Extract the (X, Y) coordinate from the center of the cell holding the provided text.  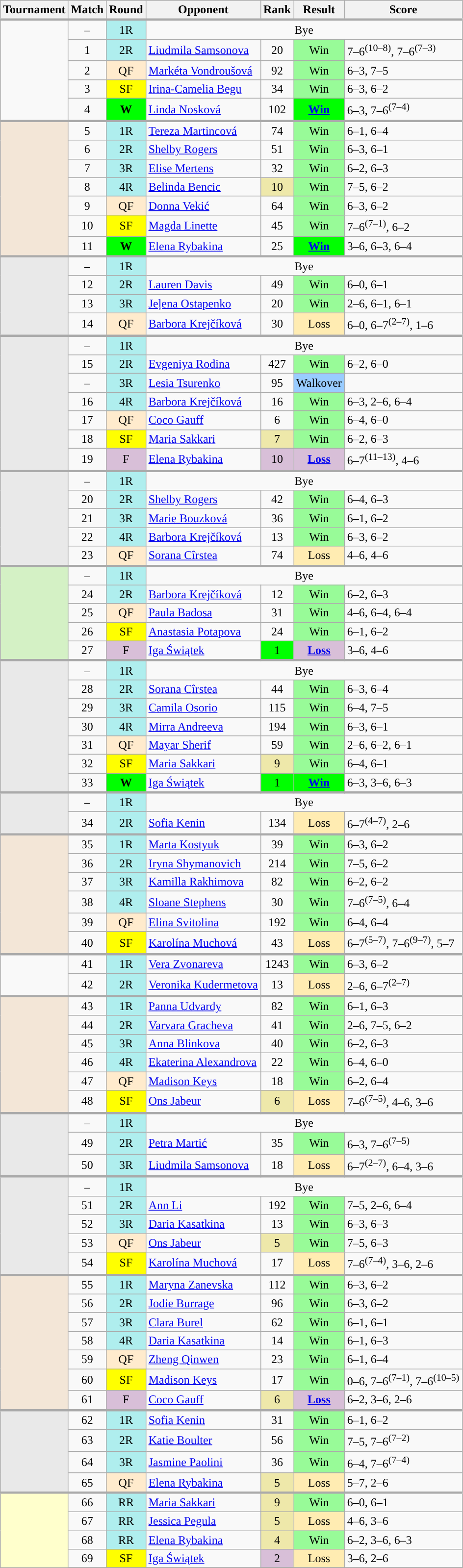
4–6, 4–6 (403, 556)
Sloane Stephens (203, 902)
0–6, 7–6(7–1), 7–6(10–5) (403, 1380)
50 (87, 1165)
7–6(7–4), 3–6, 2–6 (403, 1264)
Tereza Martincová (203, 131)
Linda Nosková (203, 110)
Maryna Zanevska (203, 1285)
6–1, 6–1 (403, 1322)
Jasmine Paolini (203, 1462)
38 (87, 902)
63 (87, 1441)
7–5, 2–6, 6–4 (403, 1205)
Kamilla Rakhimova (203, 882)
58 (87, 1340)
Jodie Burrage (203, 1303)
Mirra Andreeva (203, 727)
Varvara Gracheva (203, 1025)
7–6(7–5), 6–4 (403, 902)
6–3, 6–3 (403, 1224)
5–7, 2–6 (403, 1483)
Round (126, 10)
4–6, 3–6 (403, 1521)
Katie Boulter (203, 1441)
21 (87, 518)
92 (277, 70)
Belinda Bencic (203, 187)
11 (87, 247)
6–3, 7–5 (403, 70)
6–2, 6–0 (403, 364)
Ann Li (203, 1205)
Iryna Shymanovich (203, 863)
3 (87, 89)
102 (277, 110)
66 (87, 1502)
Zheng Qinwen (203, 1359)
19 (87, 459)
6–2, 6–4 (403, 1081)
Anastasia Potapova (203, 632)
6–2, 3–6, 2–6 (403, 1400)
Ekaterina Alexandrova (203, 1062)
6–3, 2–6, 6–4 (403, 402)
Magda Linette (203, 226)
57 (87, 1322)
6–7(5–7), 7–6(9–7), 5–7 (403, 943)
Markéta Vondroušová (203, 70)
134 (277, 823)
2–6, 6–7(2–7) (403, 985)
7–6(10–8), 7–6(7–3) (403, 50)
60 (87, 1380)
33 (87, 783)
47 (87, 1081)
Clara Burel (203, 1322)
6–3, 6–4 (403, 689)
53 (87, 1243)
194 (277, 727)
96 (277, 1303)
6–7(4–7), 2–6 (403, 823)
46 (87, 1062)
Jessica Pegula (203, 1521)
112 (277, 1285)
8 (87, 187)
95 (277, 383)
6–2, 3–6, 6–3 (403, 1540)
427 (277, 364)
2–6, 7–5, 6–2 (403, 1025)
6–4, 6–3 (403, 500)
Elina Svitolina (203, 922)
7–6(7–5), 4–6, 3–6 (403, 1102)
6–4, 7–5 (403, 708)
6–7(11–13), 4–6 (403, 459)
Irina-Camelia Begu (203, 89)
Match (87, 10)
27 (87, 651)
Donna Vekić (203, 205)
3–6, 6–3, 6–4 (403, 247)
26 (87, 632)
Vera Zvonareva (203, 964)
Jeļena Ostapenko (203, 303)
Result (319, 10)
3–6, 4–6 (403, 651)
115 (277, 708)
15 (87, 364)
214 (277, 863)
Panna Udvardy (203, 1006)
6–0, 6–7(2–7), 1–6 (403, 324)
7–5, 6–3 (403, 1243)
Elise Mertens (203, 168)
29 (87, 708)
68 (87, 1540)
Walkover (319, 383)
55 (87, 1285)
6–4, 6–1 (403, 764)
Veronika Kudermetova (203, 985)
7–6(7–1), 6–2 (403, 226)
7–5, 7–6(7–2) (403, 1441)
6–7(2–7), 6–4, 3–6 (403, 1165)
3–6, 2–6 (403, 1559)
Rank (277, 10)
48 (87, 1102)
Paula Badosa (203, 613)
28 (87, 689)
2–6, 6–2, 6–1 (403, 745)
Mayar Sherif (203, 745)
Camila Osorio (203, 708)
Petra Martić (203, 1143)
52 (87, 1224)
61 (87, 1400)
Score (403, 10)
6–3, 7–6(7–4) (403, 110)
Anna Blinkova (203, 1043)
6–3, 3–6, 6–3 (403, 783)
Opponent (203, 10)
Marie Bouzková (203, 518)
37 (87, 882)
2–6, 6–1, 6–1 (403, 303)
Lauren Davis (203, 285)
Lesia Tsurenko (203, 383)
69 (87, 1559)
6–2, 6–2 (403, 882)
65 (87, 1483)
1243 (277, 964)
67 (87, 1521)
6–4, 7–6(7–4) (403, 1462)
Tournament (34, 10)
Evgeniya Rodina (203, 364)
6–4, 6–4 (403, 922)
4–6, 6–4, 6–4 (403, 613)
Marta Kostyuk (203, 844)
54 (87, 1264)
6–3, 7–6(7–5) (403, 1143)
